Capture the cell that displays the provided text and extract its (X, Y) central coordinate. 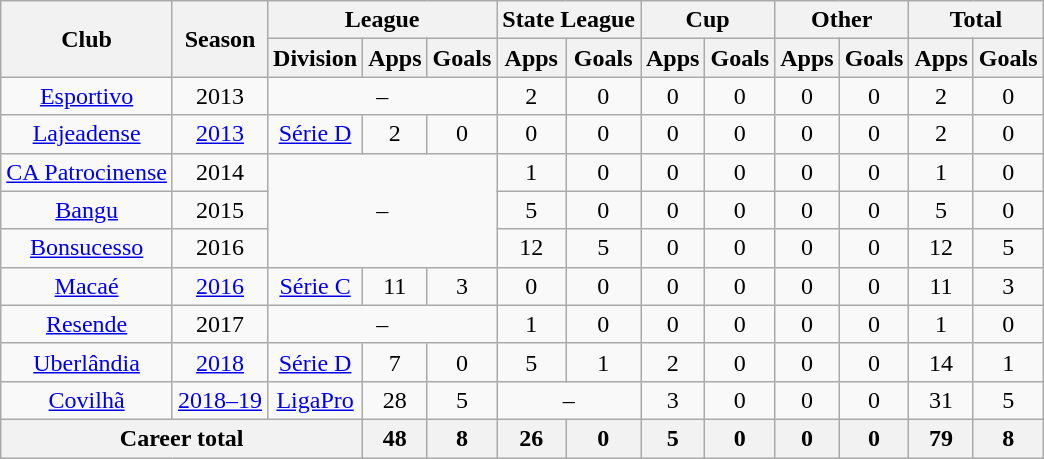
Série C (316, 286)
14 (941, 362)
Bonsucesso (87, 248)
2018–19 (220, 400)
2017 (220, 324)
Covilhã (87, 400)
79 (941, 438)
LigaPro (316, 400)
Career total (182, 438)
2018 (220, 362)
Lajeadense (87, 134)
Division (316, 58)
Macaé (87, 286)
Total (976, 20)
48 (395, 438)
31 (941, 400)
2014 (220, 172)
2015 (220, 210)
Club (87, 39)
28 (395, 400)
Cup (707, 20)
7 (395, 362)
Other (842, 20)
Uberlândia (87, 362)
Bangu (87, 210)
Season (220, 39)
League (382, 20)
Resende (87, 324)
State League (569, 20)
26 (532, 438)
CA Patrocinense (87, 172)
Esportivo (87, 96)
